Find where the given text appears and provide that cell's center as [x, y] coordinate. 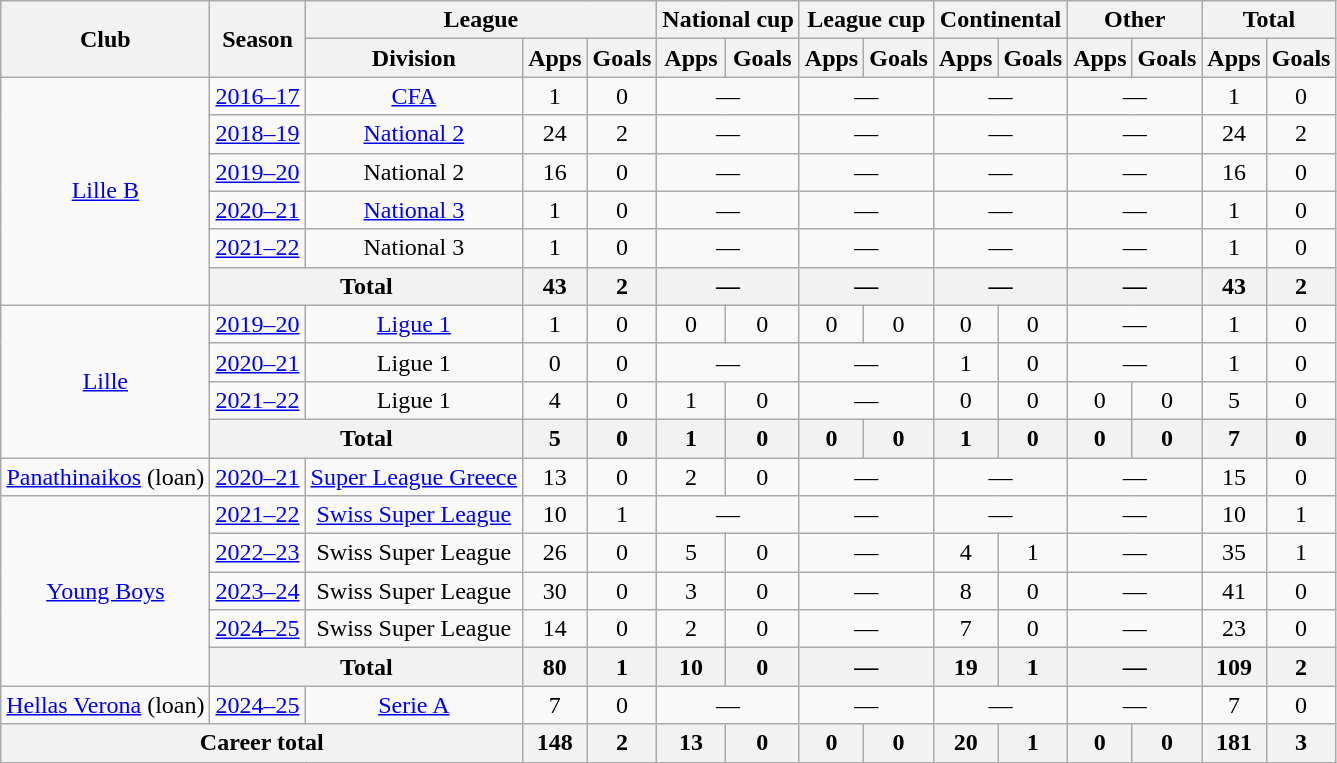
20 [965, 743]
Other [1135, 20]
Division [414, 58]
35 [1234, 553]
Club [106, 39]
8 [965, 591]
15 [1234, 477]
2018–19 [258, 134]
2016–17 [258, 96]
Panathinaikos (loan) [106, 477]
National cup [728, 20]
League [481, 20]
2022–23 [258, 553]
Career total [262, 743]
19 [965, 667]
Hellas Verona (loan) [106, 705]
181 [1234, 743]
80 [555, 667]
Young Boys [106, 591]
CFA [414, 96]
30 [555, 591]
148 [555, 743]
Super League Greece [414, 477]
Season [258, 39]
Continental [1000, 20]
26 [555, 553]
41 [1234, 591]
League cup [866, 20]
Serie A [414, 705]
2023–24 [258, 591]
14 [555, 629]
Lille [106, 381]
Lille B [106, 191]
23 [1234, 629]
109 [1234, 667]
